Determine the (X, Y) coordinate at the center of the cell enclosing the given text.  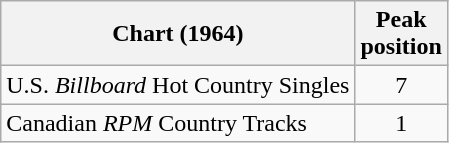
U.S. Billboard Hot Country Singles (178, 85)
Canadian RPM Country Tracks (178, 123)
1 (401, 123)
Peakposition (401, 34)
7 (401, 85)
Chart (1964) (178, 34)
